Return [x, y] of the center of cell containing provided text 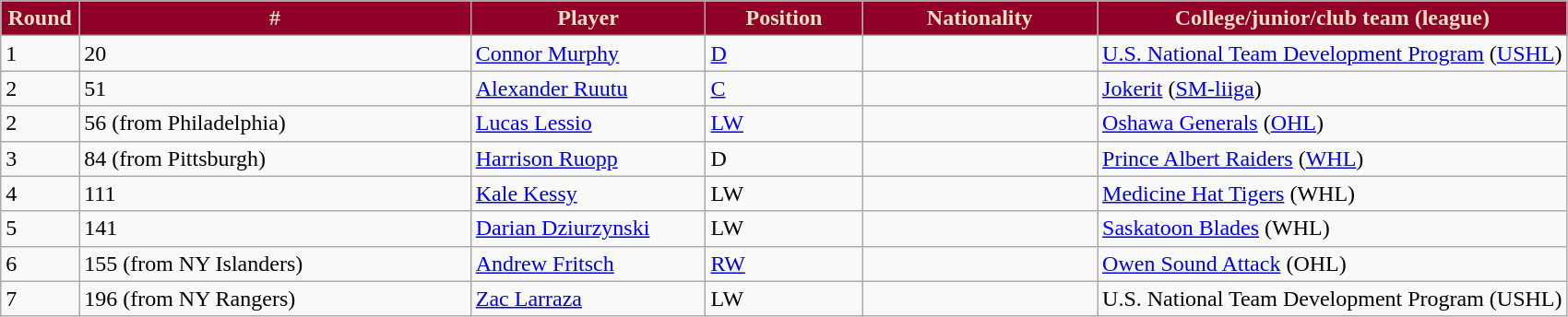
5 [41, 229]
Alexander Ruutu [588, 88]
20 [275, 53]
Player [588, 18]
141 [275, 229]
51 [275, 88]
Medicine Hat Tigers (WHL) [1333, 194]
Zac Larraza [588, 299]
Jokerit (SM-liiga) [1333, 88]
3 [41, 158]
84 (from Pittsburgh) [275, 158]
56 (from Philadelphia) [275, 123]
155 (from NY Islanders) [275, 264]
6 [41, 264]
Nationality [980, 18]
Darian Dziurzynski [588, 229]
111 [275, 194]
RW [784, 264]
Round [41, 18]
Owen Sound Attack (OHL) [1333, 264]
College/junior/club team (league) [1333, 18]
4 [41, 194]
Position [784, 18]
Kale Kessy [588, 194]
Andrew Fritsch [588, 264]
Prince Albert Raiders (WHL) [1333, 158]
7 [41, 299]
Harrison Ruopp [588, 158]
# [275, 18]
Saskatoon Blades (WHL) [1333, 229]
Connor Murphy [588, 53]
1 [41, 53]
Oshawa Generals (OHL) [1333, 123]
Lucas Lessio [588, 123]
196 (from NY Rangers) [275, 299]
C [784, 88]
